Return (X, Y) of the center of cell containing provided text 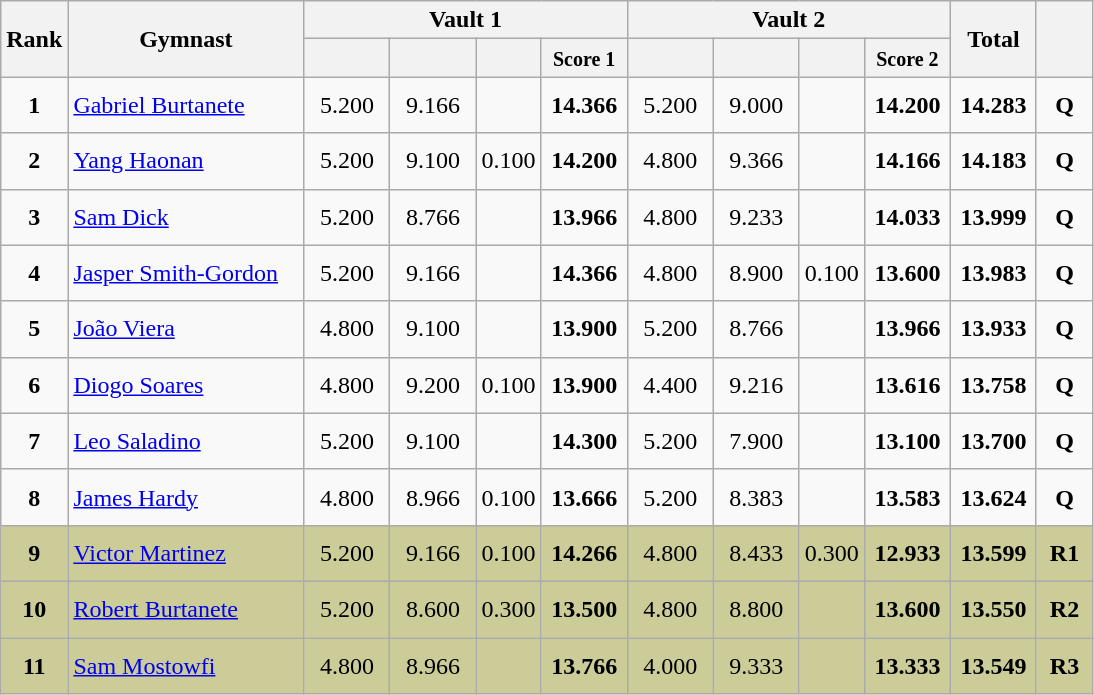
Score 2 (907, 58)
Vault 1 (466, 20)
13.758 (993, 385)
14.183 (993, 161)
Sam Dick (186, 217)
13.933 (993, 329)
Jasper Smith-Gordon (186, 273)
13.700 (993, 441)
13.983 (993, 273)
8.600 (433, 609)
6 (34, 385)
8.900 (756, 273)
1 (34, 105)
13.550 (993, 609)
Rank (34, 39)
Score 1 (584, 58)
7.900 (756, 441)
7 (34, 441)
14.266 (584, 553)
James Hardy (186, 497)
Robert Burtanete (186, 609)
3 (34, 217)
9 (34, 553)
13.624 (993, 497)
8 (34, 497)
Vault 2 (788, 20)
11 (34, 666)
14.166 (907, 161)
4 (34, 273)
13.549 (993, 666)
9.333 (756, 666)
13.583 (907, 497)
4.000 (670, 666)
13.999 (993, 217)
R1 (1064, 553)
8.800 (756, 609)
13.616 (907, 385)
R2 (1064, 609)
13.333 (907, 666)
12.933 (907, 553)
Gabriel Burtanete (186, 105)
Leo Saladino (186, 441)
9.366 (756, 161)
9.216 (756, 385)
Gymnast (186, 39)
9.200 (433, 385)
13.500 (584, 609)
Victor Martinez (186, 553)
9.000 (756, 105)
Total (993, 39)
2 (34, 161)
13.100 (907, 441)
Sam Mostowfi (186, 666)
13.666 (584, 497)
R3 (1064, 666)
8.383 (756, 497)
João Viera (186, 329)
14.300 (584, 441)
14.033 (907, 217)
Yang Haonan (186, 161)
10 (34, 609)
8.433 (756, 553)
5 (34, 329)
9.233 (756, 217)
13.766 (584, 666)
4.400 (670, 385)
13.599 (993, 553)
Diogo Soares (186, 385)
14.283 (993, 105)
